Return (X, Y) of the center of cell containing provided text 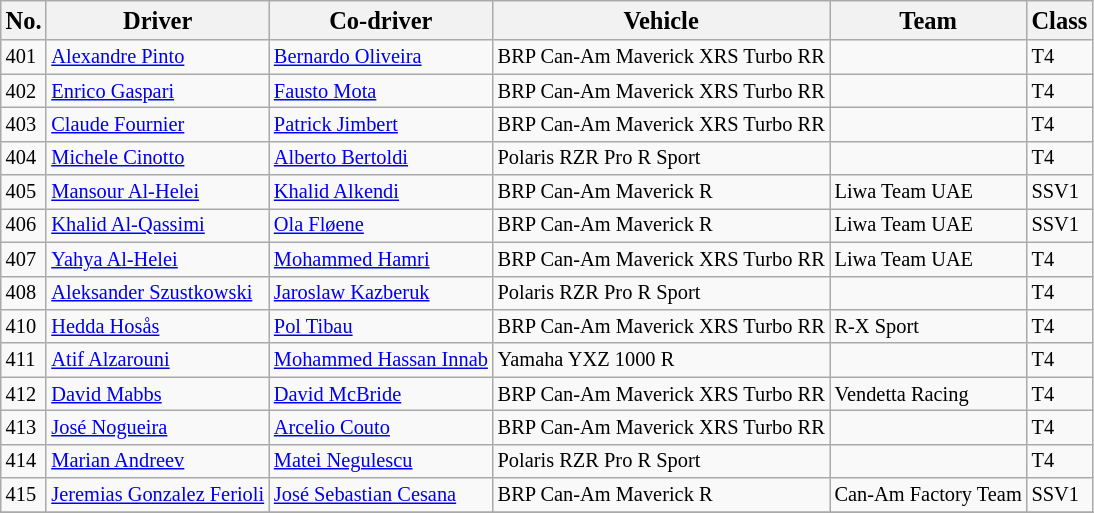
414 (24, 461)
Pol Tibau (381, 326)
Yamaha YXZ 1000 R (662, 360)
Hedda Hosås (158, 326)
Vendetta Racing (928, 394)
403 (24, 124)
No. (24, 20)
Jaroslaw Kazberuk (381, 293)
Ola Fløene (381, 225)
Claude Fournier (158, 124)
411 (24, 360)
413 (24, 427)
Co-driver (381, 20)
Driver (158, 20)
Alexandre Pinto (158, 57)
Marian Andreev (158, 461)
404 (24, 158)
David McBride (381, 394)
Vehicle (662, 20)
410 (24, 326)
David Mabbs (158, 394)
Mohammed Hassan Innab (381, 360)
Can-Am Factory Team (928, 495)
José Nogueira (158, 427)
Mansour Al-Helei (158, 192)
Khalid Alkendi (381, 192)
402 (24, 91)
Team (928, 20)
R-X Sport (928, 326)
Aleksander Szustkowski (158, 293)
412 (24, 394)
Class (1060, 20)
Matei Negulescu (381, 461)
Michele Cinotto (158, 158)
Khalid Al-Qassimi (158, 225)
Alberto Bertoldi (381, 158)
Patrick Jimbert (381, 124)
406 (24, 225)
401 (24, 57)
Atif Alzarouni (158, 360)
Jeremias Gonzalez Ferioli (158, 495)
Arcelio Couto (381, 427)
Yahya Al-Helei (158, 259)
José Sebastian Cesana (381, 495)
Fausto Mota (381, 91)
Mohammed Hamri (381, 259)
Bernardo Oliveira (381, 57)
Enrico Gaspari (158, 91)
415 (24, 495)
408 (24, 293)
405 (24, 192)
407 (24, 259)
